Identify which cell holds the provided text, then report its (X, Y) central coordinate. 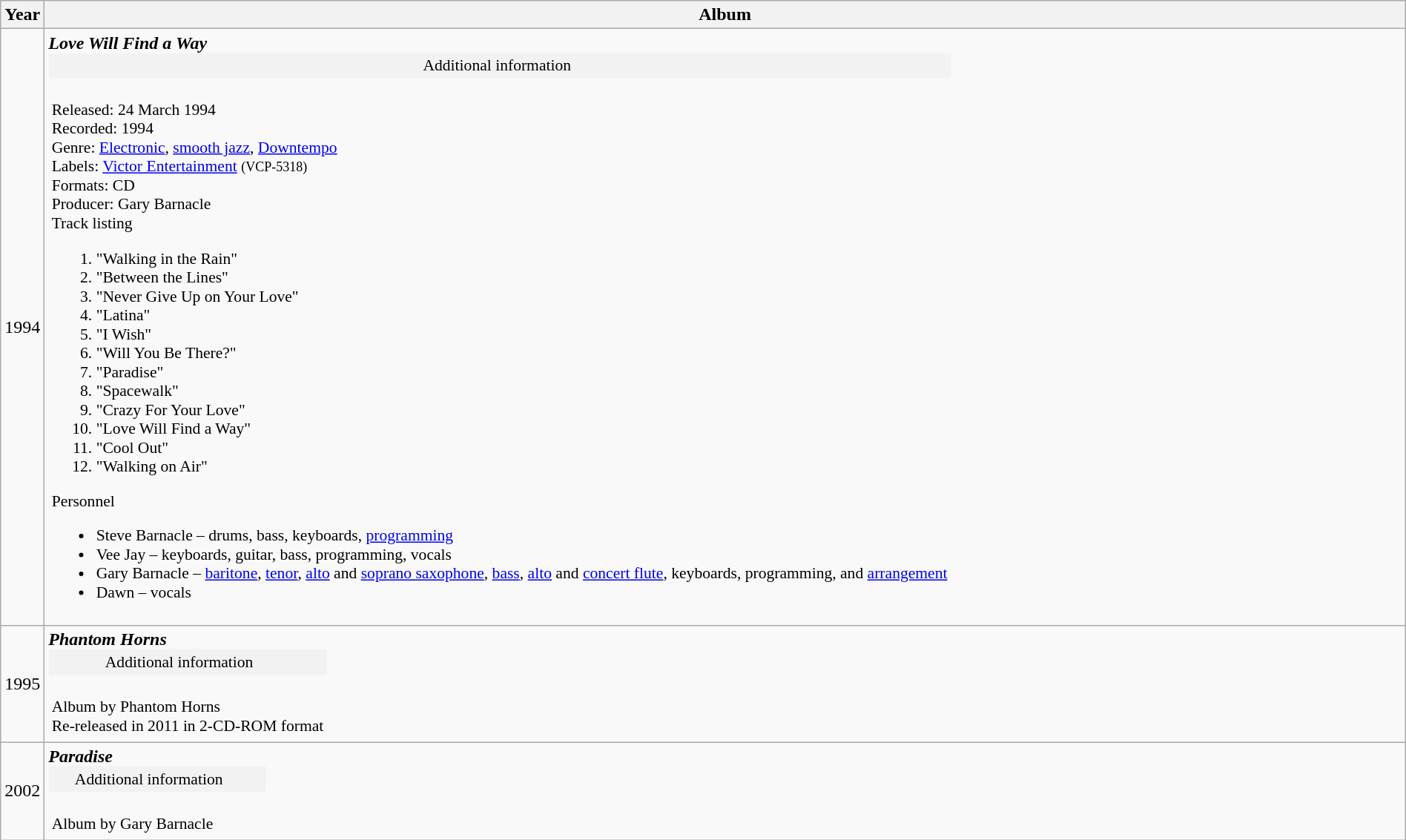
1994 (22, 328)
1995 (22, 684)
Album (725, 15)
Album by Phantom Horns Re-released in 2011 in 2-CD-ROM format (187, 706)
Phantom Horns Additional information Album by Phantom Horns Re-released in 2011 in 2-CD-ROM format (725, 684)
Album by Gary Barnacle (157, 813)
2002 (22, 791)
Paradise Additional information Album by Gary Barnacle (725, 791)
Year (22, 15)
